Identify which cell holds the provided text, then report its (X, Y) central coordinate. 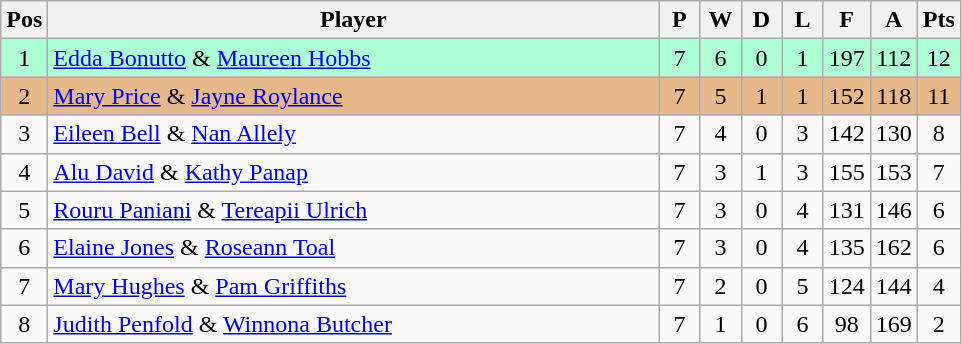
12 (938, 58)
Edda Bonutto & Maureen Hobbs (354, 58)
142 (846, 134)
124 (846, 286)
131 (846, 210)
98 (846, 324)
A (894, 20)
169 (894, 324)
Elaine Jones & Roseann Toal (354, 248)
153 (894, 172)
Pts (938, 20)
Mary Price & Jayne Roylance (354, 96)
W (720, 20)
P (680, 20)
11 (938, 96)
112 (894, 58)
197 (846, 58)
Alu David & Kathy Panap (354, 172)
130 (894, 134)
D (762, 20)
Mary Hughes & Pam Griffiths (354, 286)
162 (894, 248)
Judith Penfold & Winnona Butcher (354, 324)
152 (846, 96)
Pos (24, 20)
118 (894, 96)
Player (354, 20)
F (846, 20)
144 (894, 286)
Rouru Paniani & Tereapii Ulrich (354, 210)
Eileen Bell & Nan Allely (354, 134)
L (802, 20)
146 (894, 210)
155 (846, 172)
135 (846, 248)
